Output the (x, y) coordinate of the center of the cell containing the given text.  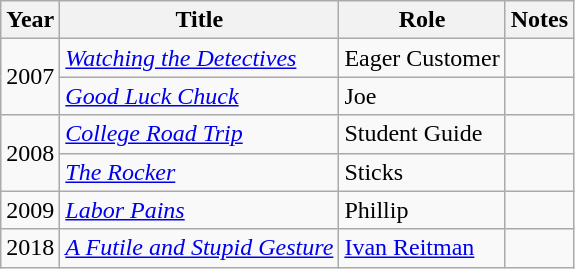
A Futile and Stupid Gesture (200, 248)
Good Luck Chuck (200, 96)
Title (200, 20)
Year (30, 20)
Sticks (422, 172)
2009 (30, 210)
2007 (30, 77)
2018 (30, 248)
Student Guide (422, 134)
Eager Customer (422, 58)
Notes (539, 20)
Role (422, 20)
Ivan Reitman (422, 248)
The Rocker (200, 172)
College Road Trip (200, 134)
2008 (30, 153)
Watching the Detectives (200, 58)
Joe (422, 96)
Labor Pains (200, 210)
Phillip (422, 210)
